Determine the (x, y) coordinate at the center of the cell enclosing the given text.  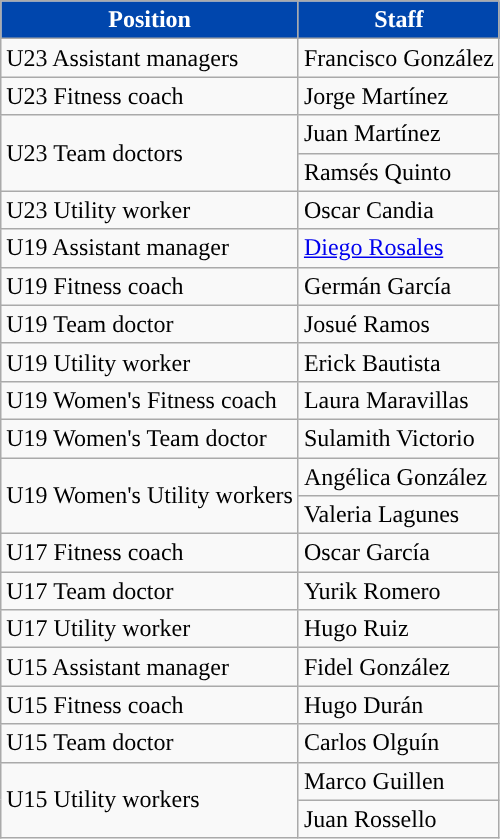
Yurik Romero (398, 591)
U17 Team doctor (150, 591)
Diego Rosales (398, 248)
U15 Utility workers (150, 800)
Oscar García (398, 553)
Josué Ramos (398, 324)
Erick Bautista (398, 362)
U19 Assistant manager (150, 248)
Carlos Olguín (398, 743)
Germán García (398, 286)
Staff (398, 20)
Fidel González (398, 667)
U19 Women's Fitness coach (150, 400)
Oscar Candia (398, 210)
U19 Team doctor (150, 324)
U23 Assistant managers (150, 58)
U23 Utility worker (150, 210)
Position (150, 20)
Francisco González (398, 58)
Angélica González (398, 477)
Ramsés Quinto (398, 172)
U23 Team doctors (150, 153)
U17 Fitness coach (150, 553)
U19 Women's Utility workers (150, 496)
Marco Guillen (398, 781)
Juan Martínez (398, 134)
U19 Fitness coach (150, 286)
U23 Fitness coach (150, 96)
U15 Team doctor (150, 743)
Sulamith Victorio (398, 438)
Valeria Lagunes (398, 515)
U17 Utility worker (150, 629)
Jorge Martínez (398, 96)
Juan Rossello (398, 819)
U15 Fitness coach (150, 705)
U15 Assistant manager (150, 667)
Hugo Ruiz (398, 629)
U19 Utility worker (150, 362)
U19 Women's Team doctor (150, 438)
Hugo Durán (398, 705)
Laura Maravillas (398, 400)
